For the text-containing cell, return its midpoint in [x, y] coordinate format. 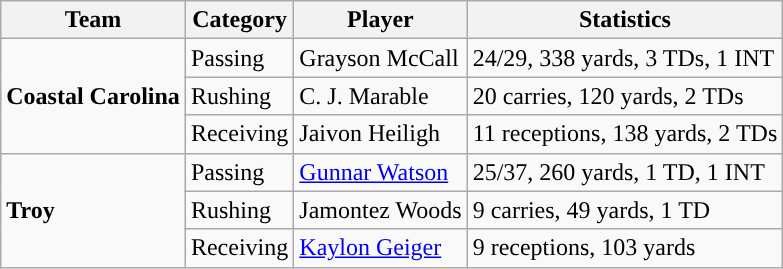
Jamontez Woods [380, 210]
Grayson McCall [380, 58]
Statistics [625, 20]
Jaivon Heiligh [380, 134]
11 receptions, 138 yards, 2 TDs [625, 134]
20 carries, 120 yards, 2 TDs [625, 96]
C. J. Marable [380, 96]
9 receptions, 103 yards [625, 248]
24/29, 338 yards, 3 TDs, 1 INT [625, 58]
9 carries, 49 yards, 1 TD [625, 210]
Troy [94, 210]
Category [239, 20]
25/37, 260 yards, 1 TD, 1 INT [625, 172]
Coastal Carolina [94, 96]
Team [94, 20]
Gunnar Watson [380, 172]
Player [380, 20]
Kaylon Geiger [380, 248]
